For the text-containing cell, return its midpoint in (x, y) coordinate format. 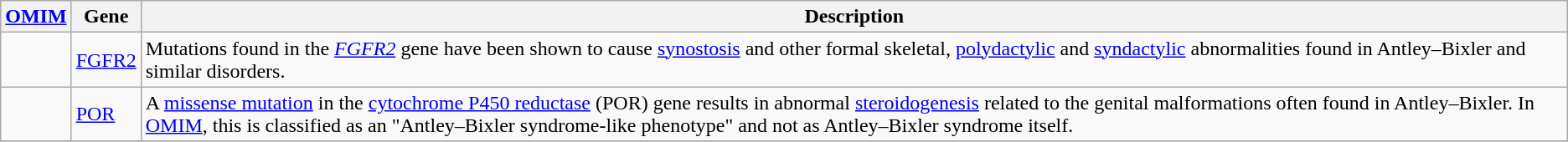
FGFR2 (106, 60)
POR (106, 114)
OMIM (36, 17)
Gene (106, 17)
Description (854, 17)
